Search for the cell housing the specified text and yield its (X, Y) center coordinate. 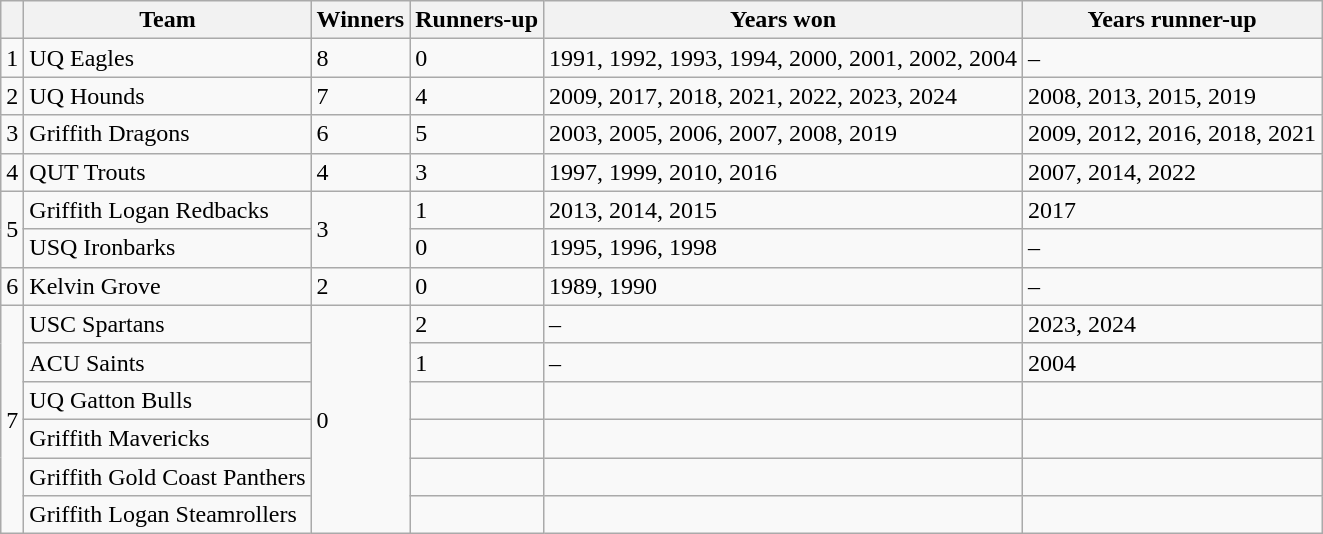
2009, 2012, 2016, 2018, 2021 (1172, 134)
UQ Hounds (168, 96)
2004 (1172, 362)
2007, 2014, 2022 (1172, 172)
Years runner-up (1172, 20)
ACU Saints (168, 362)
2017 (1172, 210)
QUT Trouts (168, 172)
Kelvin Grove (168, 286)
1989, 1990 (784, 286)
Griffith Logan Redbacks (168, 210)
Team (168, 20)
UQ Gatton Bulls (168, 400)
USQ Ironbarks (168, 248)
Griffith Dragons (168, 134)
Griffith Mavericks (168, 438)
Runners-up (477, 20)
2008, 2013, 2015, 2019 (1172, 96)
Winners (360, 20)
1995, 1996, 1998 (784, 248)
Griffith Logan Steamrollers (168, 515)
2013, 2014, 2015 (784, 210)
2003, 2005, 2006, 2007, 2008, 2019 (784, 134)
2009, 2017, 2018, 2021, 2022, 2023, 2024 (784, 96)
1997, 1999, 2010, 2016 (784, 172)
USC Spartans (168, 324)
Years won (784, 20)
8 (360, 58)
2023, 2024 (1172, 324)
UQ Eagles (168, 58)
Griffith Gold Coast Panthers (168, 477)
1991, 1992, 1993, 1994, 2000, 2001, 2002, 2004 (784, 58)
